Locate the cell with the specified text and output its [x, y] center coordinate. 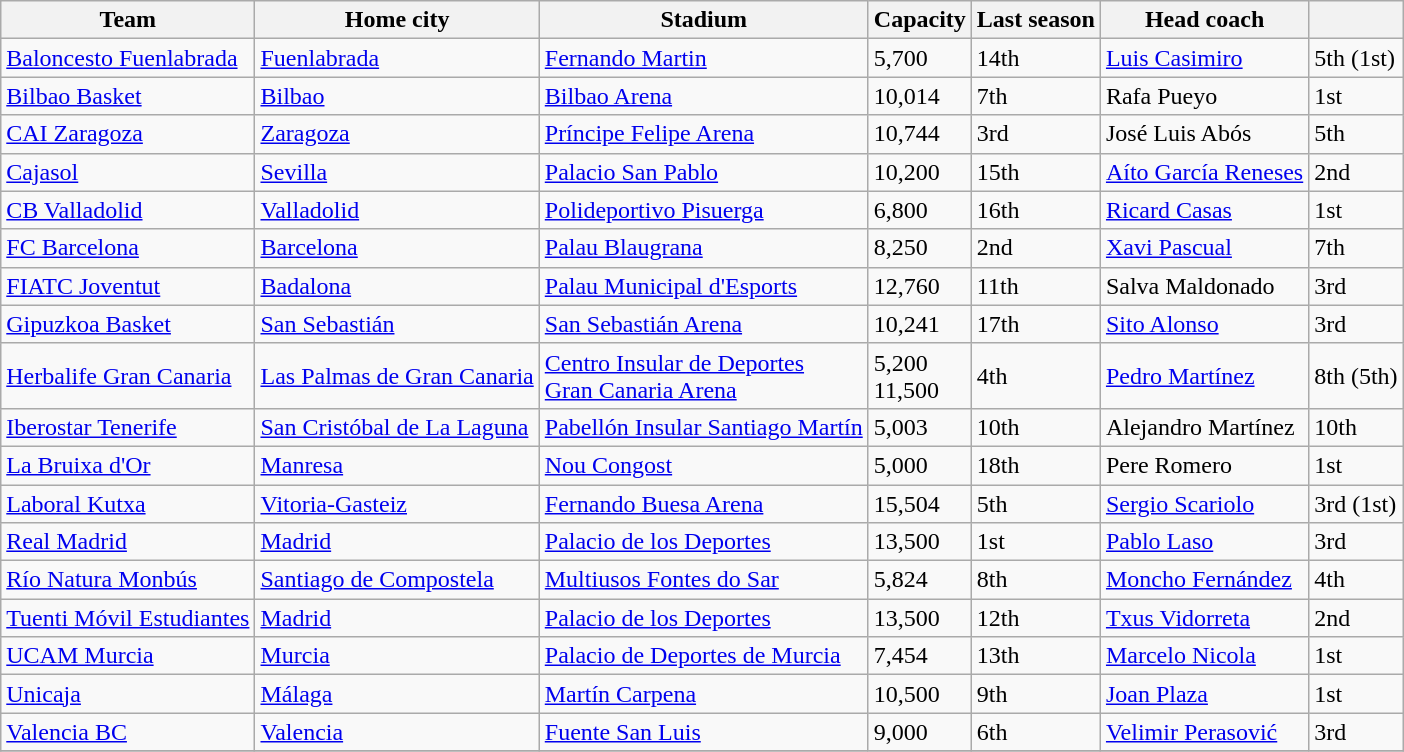
Laboral Kutxa [128, 503]
8,250 [920, 248]
5th (1st) [1356, 58]
Murcia [397, 656]
5,824 [920, 580]
Multiusos Fontes do Sar [704, 580]
Sergio Scariolo [1204, 503]
12,760 [920, 286]
Moncho Fernández [1204, 580]
Zaragoza [397, 134]
9th [1036, 694]
Málaga [397, 694]
12th [1036, 618]
Centro Insular de DeportesGran Canaria Arena [704, 376]
Pere Romero [1204, 465]
Joan Plaza [1204, 694]
Valencia BC [128, 732]
10,200 [920, 172]
18th [1036, 465]
Palau Municipal d'Esports [704, 286]
Marcelo Nicola [1204, 656]
16th [1036, 210]
FIATC Joventut [128, 286]
Team [128, 20]
5,700 [920, 58]
15th [1036, 172]
San Sebastián [397, 324]
Río Natura Monbús [128, 580]
Cajasol [128, 172]
Sito Alonso [1204, 324]
3rd (1st) [1356, 503]
5,003 [920, 427]
Pablo Laso [1204, 542]
Gipuzkoa Basket [128, 324]
Baloncesto Fuenlabrada [128, 58]
9,000 [920, 732]
Bilbao Arena [704, 96]
Xavi Pascual [1204, 248]
José Luis Abós [1204, 134]
14th [1036, 58]
Iberostar Tenerife [128, 427]
Valladolid [397, 210]
Herbalife Gran Canaria [128, 376]
Fuenlabrada [397, 58]
15,504 [920, 503]
Real Madrid [128, 542]
8th (5th) [1356, 376]
Palau Blaugrana [704, 248]
5,000 [920, 465]
Sevilla [397, 172]
San Cristóbal de La Laguna [397, 427]
Fuente San Luis [704, 732]
Luis Casimiro [1204, 58]
CB Valladolid [128, 210]
11th [1036, 286]
Velimir Perasović [1204, 732]
Pabellón Insular Santiago Martín [704, 427]
Santiago de Compostela [397, 580]
10,744 [920, 134]
Capacity [920, 20]
Salva Maldonado [1204, 286]
Martín Carpena [704, 694]
UCAM Murcia [128, 656]
Pedro Martínez [1204, 376]
10,241 [920, 324]
Bilbao Basket [128, 96]
Stadium [704, 20]
6th [1036, 732]
Rafa Pueyo [1204, 96]
Manresa [397, 465]
Txus Vidorreta [1204, 618]
10,014 [920, 96]
Palacio San Pablo [704, 172]
Home city [397, 20]
Príncipe Felipe Arena [704, 134]
Nou Congost [704, 465]
CAI Zaragoza [128, 134]
6,800 [920, 210]
5,20011,500 [920, 376]
Badalona [397, 286]
Las Palmas de Gran Canaria [397, 376]
Alejandro Martínez [1204, 427]
Barcelona [397, 248]
Head coach [1204, 20]
Tuenti Móvil Estudiantes [128, 618]
10,500 [920, 694]
7,454 [920, 656]
Bilbao [397, 96]
Last season [1036, 20]
13th [1036, 656]
8th [1036, 580]
Fernando Buesa Arena [704, 503]
Ricard Casas [1204, 210]
San Sebastián Arena [704, 324]
17th [1036, 324]
FC Barcelona [128, 248]
Polideportivo Pisuerga [704, 210]
La Bruixa d'Or [128, 465]
Fernando Martin [704, 58]
Palacio de Deportes de Murcia [704, 656]
Aíto García Reneses [1204, 172]
Unicaja [128, 694]
Vitoria-Gasteiz [397, 503]
Valencia [397, 732]
